Locate the cell with the specified text and output its (X, Y) center coordinate. 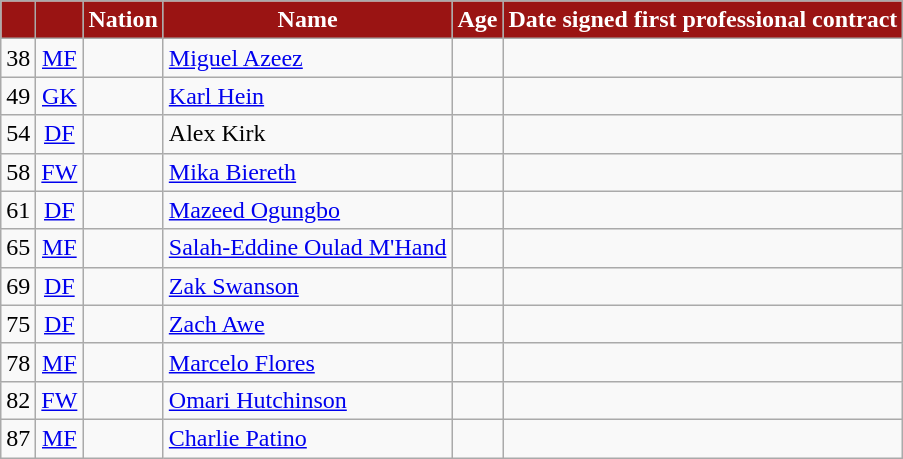
Omari Hutchinson (308, 400)
69 (18, 286)
Zach Awe (308, 324)
Zak Swanson (308, 286)
Nation (123, 20)
82 (18, 400)
49 (18, 96)
GK (60, 96)
58 (18, 172)
Karl Hein (308, 96)
Miguel Azeez (308, 58)
65 (18, 248)
87 (18, 438)
Mazeed Ogungbo (308, 210)
54 (18, 134)
75 (18, 324)
Date signed first professional contract (703, 20)
Age (478, 20)
Charlie Patino (308, 438)
61 (18, 210)
Alex Kirk (308, 134)
38 (18, 58)
Name (308, 20)
78 (18, 362)
Salah-Eddine Oulad M'Hand (308, 248)
Mika Biereth (308, 172)
Marcelo Flores (308, 362)
